Extract the [X, Y] coordinate from the center of the cell holding the provided text.  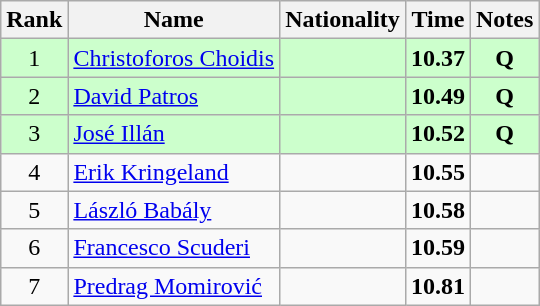
10.81 [438, 286]
3 [34, 134]
Christoforos Choidis [174, 58]
Francesco Scuderi [174, 248]
Rank [34, 20]
Predrag Momirović [174, 286]
Time [438, 20]
Name [174, 20]
Nationality [343, 20]
Erik Kringeland [174, 172]
José Illán [174, 134]
5 [34, 210]
1 [34, 58]
10.52 [438, 134]
Notes [504, 20]
László Babály [174, 210]
10.59 [438, 248]
2 [34, 96]
4 [34, 172]
David Patros [174, 96]
7 [34, 286]
6 [34, 248]
10.37 [438, 58]
10.49 [438, 96]
10.58 [438, 210]
10.55 [438, 172]
